For the text-containing cell, return its midpoint in [x, y] coordinate format. 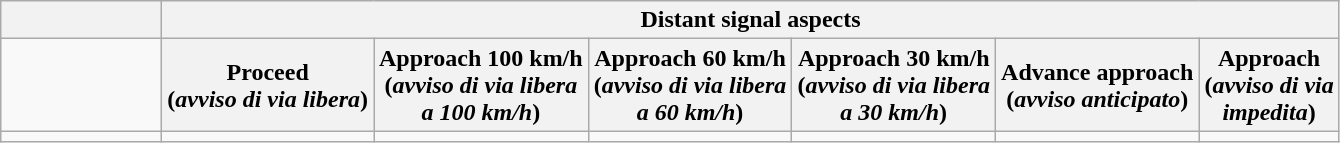
Approach 60 km/h(avviso di via liberaa 60 km/h) [690, 85]
Distant signal aspects [750, 20]
Approach 30 km/h(avviso di via liberaa 30 km/h) [894, 85]
Proceed(avviso di via libera) [268, 85]
Approach(avviso di viaimpedita) [1269, 85]
Approach 100 km/h(avviso di via liberaa 100 km/h) [482, 85]
Advance approach(avviso anticipato) [1098, 85]
